For the text-containing cell, return its midpoint in (x, y) coordinate format. 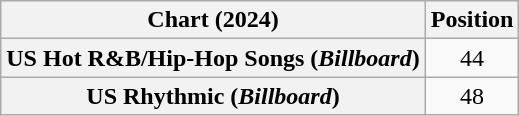
44 (472, 58)
Chart (2024) (213, 20)
US Hot R&B/Hip-Hop Songs (Billboard) (213, 58)
Position (472, 20)
48 (472, 96)
US Rhythmic (Billboard) (213, 96)
